Search for the cell housing the specified text and yield its (X, Y) center coordinate. 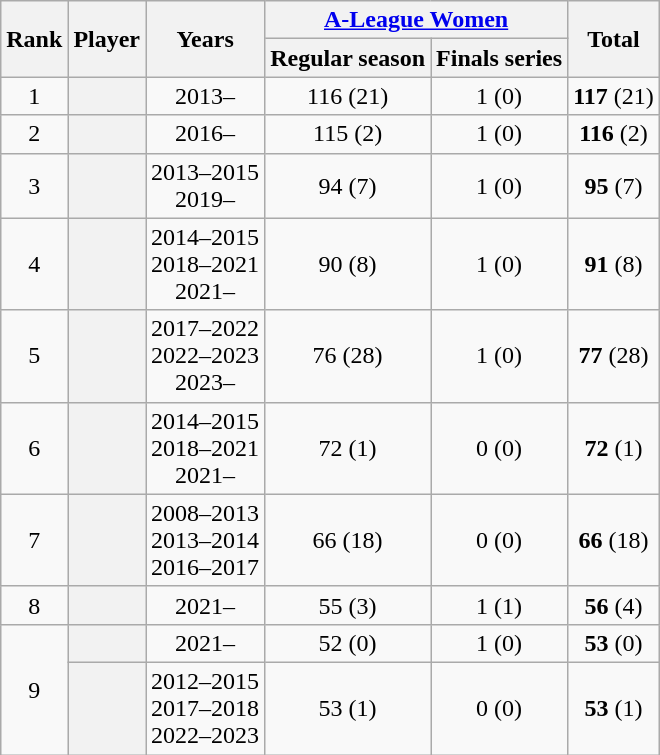
Rank (34, 39)
Regular season (348, 58)
6 (34, 448)
76 (28) (348, 356)
Total (614, 39)
2013– (206, 96)
4 (34, 264)
Player (107, 39)
7 (34, 540)
2016– (206, 134)
53 (0) (614, 643)
2 (34, 134)
1 (1) (500, 605)
A-League Women (416, 20)
91 (8) (614, 264)
52 (0) (348, 643)
56 (4) (614, 605)
90 (8) (348, 264)
8 (34, 605)
94 (7) (348, 186)
Finals series (500, 58)
9 (34, 689)
1 (34, 96)
116 (2) (614, 134)
Years (206, 39)
115 (2) (348, 134)
5 (34, 356)
2017–20222022–20232023– (206, 356)
2013–20152019– (206, 186)
77 (28) (614, 356)
55 (3) (348, 605)
116 (21) (348, 96)
95 (7) (614, 186)
2008–20132013–20142016–2017 (206, 540)
2012–20152017–20182022–2023 (206, 708)
3 (34, 186)
117 (21) (614, 96)
